Output the [x, y] coordinate of the center of the cell containing the given text.  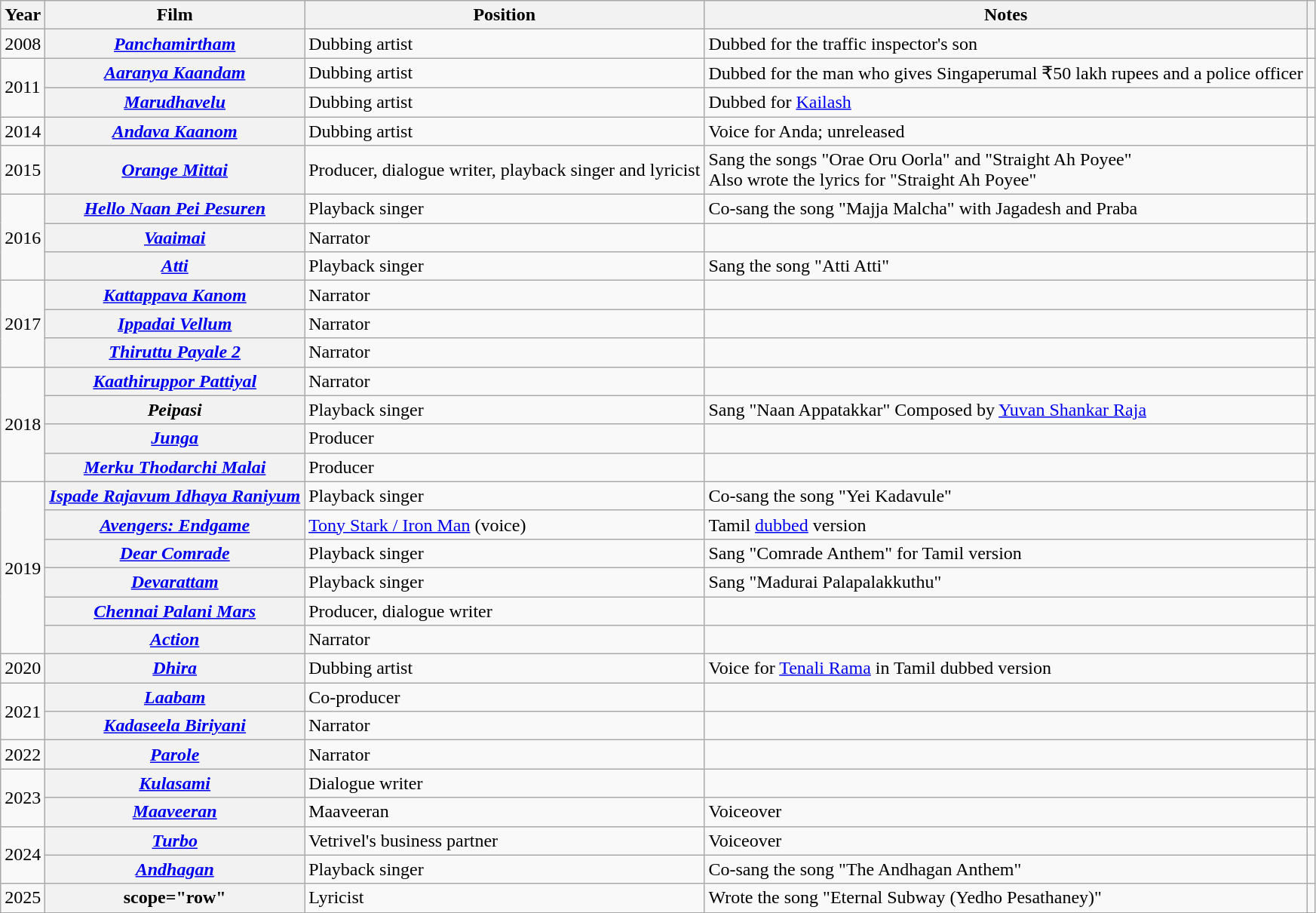
Action [175, 640]
Dear Comrade [175, 553]
Vaaimai [175, 238]
Voice for Tenali Rama in Tamil dubbed version [1006, 669]
Kaathiruppor Pattiyal [175, 381]
Chennai Palani Mars [175, 610]
Dubbed for the traffic inspector's son [1006, 44]
Notes [1006, 15]
2025 [23, 898]
Junga [175, 438]
Dubbed for the man who gives Singaperumal ₹50 lakh rupees and a police officer [1006, 73]
Peipasi [175, 410]
Tony Stark / Iron Man (voice) [505, 524]
2020 [23, 669]
2017 [23, 324]
Co-sang the song "Yei Kadavule" [1006, 496]
Sang "Naan Appatakkar" Composed by Yuvan Shankar Raja [1006, 410]
2008 [23, 44]
Orange Mittai [175, 171]
2022 [23, 755]
Sang the song "Atti Atti" [1006, 266]
2023 [23, 798]
Marudhavelu [175, 102]
Andhagan [175, 869]
2015 [23, 171]
Ippadai Vellum [175, 324]
2021 [23, 712]
Co-producer [505, 697]
Vetrivel's business partner [505, 841]
Sang the songs "Orae Oru Oorla" and "Straight Ah Poyee"Also wrote the lyrics for "Straight Ah Poyee" [1006, 171]
scope="row" [175, 898]
Panchamirtham [175, 44]
Producer, dialogue writer, playback singer and lyricist [505, 171]
Aaranya Kaandam [175, 73]
Laabam [175, 697]
Merku Thodarchi Malai [175, 467]
Voice for Anda; unreleased [1006, 131]
Parole [175, 755]
Co-sang the song "The Andhagan Anthem" [1006, 869]
Producer, dialogue writer [505, 610]
Kattappava Kanom [175, 295]
Lyricist [505, 898]
2018 [23, 424]
Andava Kaanom [175, 131]
Tamil dubbed version [1006, 524]
Position [505, 15]
Atti [175, 266]
Sang "Comrade Anthem" for Tamil version [1006, 553]
Year [23, 15]
Dialogue writer [505, 783]
Devarattam [175, 582]
Dhira [175, 669]
Dubbed for Kailash [1006, 102]
Ispade Rajavum Idhaya Raniyum [175, 496]
Avengers: Endgame [175, 524]
Sang "Madurai Palapalakkuthu" [1006, 582]
Kadaseela Biriyani [175, 726]
2011 [23, 88]
Thiruttu Payale 2 [175, 352]
Wrote the song "Eternal Subway (Yedho Pesathaney)" [1006, 898]
Film [175, 15]
2016 [23, 238]
Co-sang the song "Majja Malcha" with Jagadesh and Praba [1006, 209]
2014 [23, 131]
2024 [23, 855]
2019 [23, 567]
Turbo [175, 841]
Hello Naan Pei Pesuren [175, 209]
Kulasami [175, 783]
